From the cell containing the given text, extract its center point as (X, Y) coordinate. 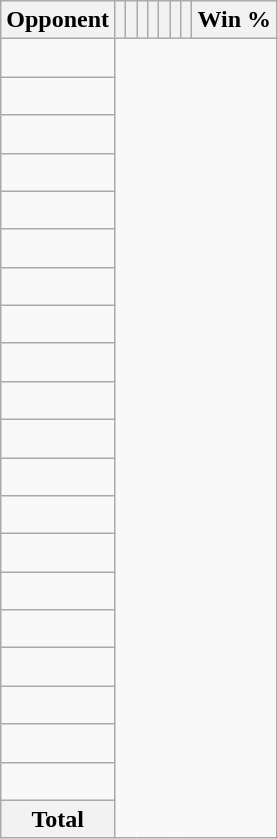
Win % (234, 20)
Opponent (58, 20)
Total (58, 819)
